Locate the cell with the specified text and output its (x, y) center coordinate. 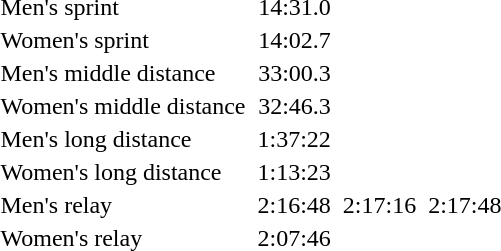
14:02.7 (294, 40)
32:46.3 (294, 106)
1:13:23 (294, 172)
2:17:16 (379, 205)
1:37:22 (294, 139)
33:00.3 (294, 73)
2:16:48 (294, 205)
